Search for the cell housing the specified text and yield its [x, y] center coordinate. 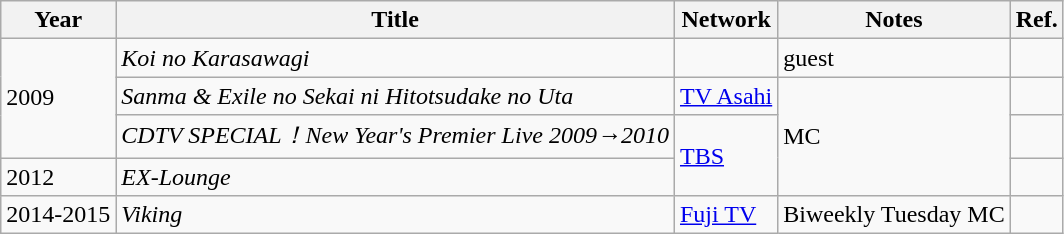
Biweekly Tuesday MC [894, 215]
Notes [894, 20]
TV Asahi [726, 96]
Fuji TV [726, 215]
Viking [396, 215]
EX-Lounge [396, 177]
Network [726, 20]
Ref. [1036, 20]
guest [894, 58]
Year [58, 20]
MC [894, 136]
2009 [58, 98]
TBS [726, 156]
Title [396, 20]
2014-2015 [58, 215]
Sanma & Exile no Sekai ni Hitotsudake no Uta [396, 96]
2012 [58, 177]
CDTV SPECIAL！New Year's Premier Live 2009→2010 [396, 136]
Koi no Karasawagi [396, 58]
